From the cell containing the given text, extract its center point as (x, y) coordinate. 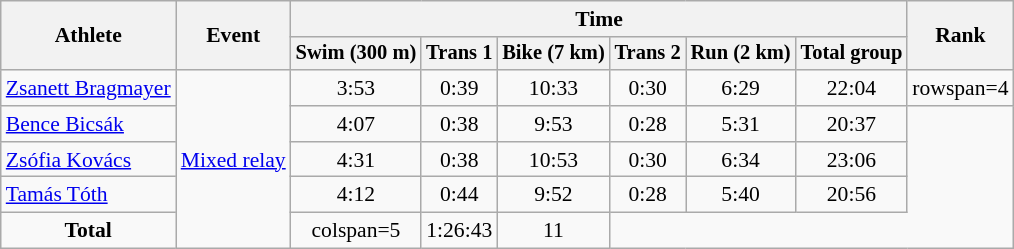
Total group (852, 54)
Zsanett Bragmayer (88, 88)
9:52 (553, 195)
20:56 (852, 195)
20:37 (852, 124)
5:40 (741, 195)
1:26:43 (459, 231)
11 (553, 231)
4:12 (356, 195)
4:31 (356, 160)
10:53 (553, 160)
23:06 (852, 160)
Rank (960, 36)
6:29 (741, 88)
6:34 (741, 160)
Trans 2 (648, 54)
3:53 (356, 88)
rowspan=4 (960, 88)
4:07 (356, 124)
0:44 (459, 195)
Bike (7 km) (553, 54)
0:39 (459, 88)
Time (600, 19)
Trans 1 (459, 54)
22:04 (852, 88)
Total (88, 231)
Mixed relay (234, 159)
Bence Bicsák (88, 124)
Event (234, 36)
Run (2 km) (741, 54)
Zsófia Kovács (88, 160)
Athlete (88, 36)
Swim (300 m) (356, 54)
colspan=5 (356, 231)
5:31 (741, 124)
Tamás Tóth (88, 195)
9:53 (553, 124)
10:33 (553, 88)
